Find where the given text appears and provide that cell's center as [X, Y] coordinate. 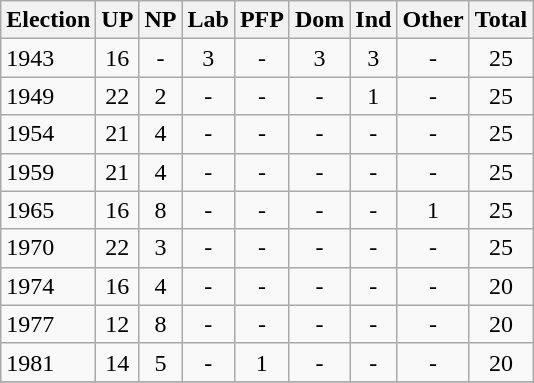
1959 [48, 172]
1949 [48, 96]
5 [160, 362]
14 [118, 362]
2 [160, 96]
Election [48, 20]
1974 [48, 286]
1970 [48, 248]
Ind [374, 20]
1981 [48, 362]
PFP [262, 20]
Dom [319, 20]
1977 [48, 324]
1954 [48, 134]
Total [501, 20]
1943 [48, 58]
Other [433, 20]
NP [160, 20]
UP [118, 20]
1965 [48, 210]
Lab [208, 20]
12 [118, 324]
